From the cell containing the given text, extract its center point as [X, Y] coordinate. 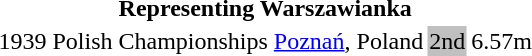
Polish Championships [160, 41]
2nd [448, 41]
Poznań, Poland [348, 41]
